Determine the (x, y) coordinate at the center of the cell enclosing the given text.  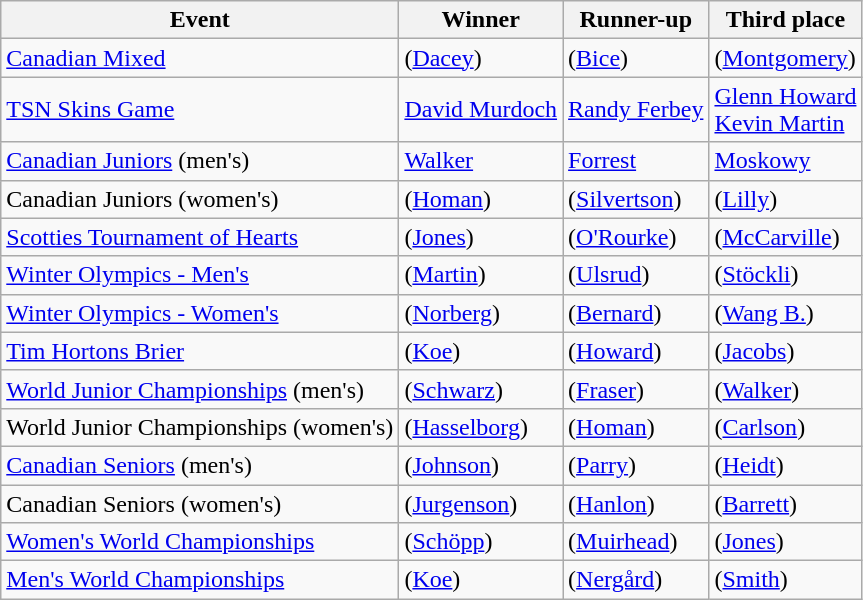
(Bernard) (636, 313)
Canadian Juniors (women's) (200, 199)
(Schöpp) (481, 542)
Winner (481, 20)
(Carlson) (786, 427)
(Heidt) (786, 465)
(Parry) (636, 465)
(Silvertson) (636, 199)
Forrest (636, 161)
Women's World Championships (200, 542)
(Stöckli) (786, 275)
(Walker) (786, 389)
Tim Hortons Brier (200, 351)
Third place (786, 20)
(Lilly) (786, 199)
(Hasselborg) (481, 427)
(Jacobs) (786, 351)
Men's World Championships (200, 580)
Glenn Howard Kevin Martin (786, 110)
(Barrett) (786, 503)
(Dacey) (481, 58)
Runner-up (636, 20)
(McCarville) (786, 237)
(Smith) (786, 580)
(Norberg) (481, 313)
Canadian Seniors (women's) (200, 503)
World Junior Championships (women's) (200, 427)
(Hanlon) (636, 503)
(Bice) (636, 58)
(Martin) (481, 275)
Winter Olympics - Men's (200, 275)
Event (200, 20)
(Montgomery) (786, 58)
(Johnson) (481, 465)
Winter Olympics - Women's (200, 313)
Canadian Seniors (men's) (200, 465)
Canadian Mixed (200, 58)
(Schwarz) (481, 389)
(Nergård) (636, 580)
Scotties Tournament of Hearts (200, 237)
David Murdoch (481, 110)
TSN Skins Game (200, 110)
(Howard) (636, 351)
(Wang B.) (786, 313)
(Jurgenson) (481, 503)
Randy Ferbey (636, 110)
Walker (481, 161)
(Fraser) (636, 389)
(O'Rourke) (636, 237)
(Ulsrud) (636, 275)
Canadian Juniors (men's) (200, 161)
Moskowy (786, 161)
World Junior Championships (men's) (200, 389)
(Muirhead) (636, 542)
